Pinpoint the cell where the given text exists, returning its [x, y] midpoint coordinate. 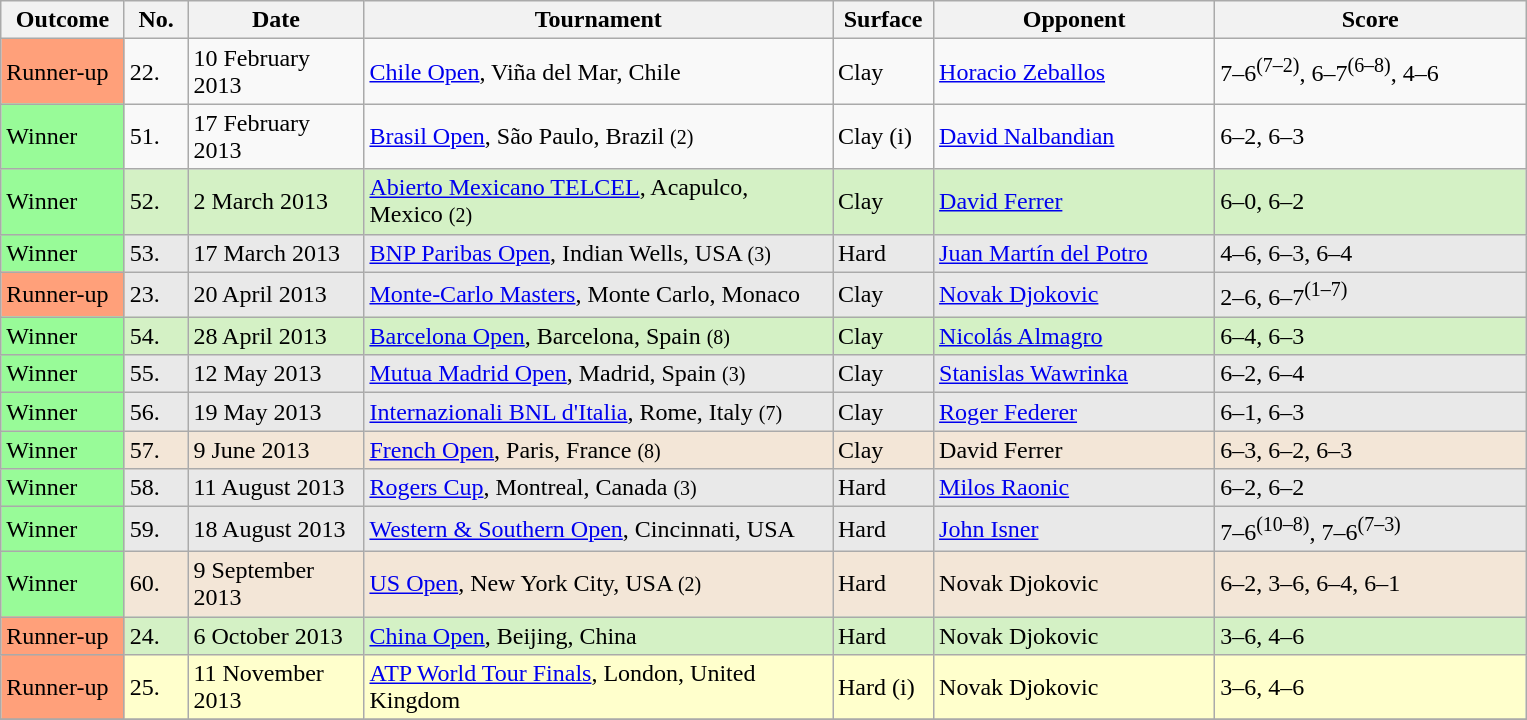
French Open, Paris, France (8) [598, 450]
Abierto Mexicano TELCEL, Acapulco, Mexico (2) [598, 202]
6 October 2013 [276, 636]
Brasil Open, São Paulo, Brazil (2) [598, 136]
No. [156, 20]
Internazionali BNL d'Italia, Rome, Italy (7) [598, 412]
6–3, 6–2, 6–3 [1370, 450]
19 May 2013 [276, 412]
6–0, 6–2 [1370, 202]
ATP World Tour Finals, London, United Kingdom [598, 688]
4–6, 6–3, 6–4 [1370, 253]
24. [156, 636]
53. [156, 253]
Barcelona Open, Barcelona, Spain (8) [598, 336]
18 August 2013 [276, 530]
51. [156, 136]
Mutua Madrid Open, Madrid, Spain (3) [598, 374]
Score [1370, 20]
11 August 2013 [276, 488]
Western & Southern Open, Cincinnati, USA [598, 530]
Rogers Cup, Montreal, Canada (3) [598, 488]
17 February 2013 [276, 136]
56. [156, 412]
9 September 2013 [276, 584]
20 April 2013 [276, 294]
Milos Raonic [1074, 488]
55. [156, 374]
52. [156, 202]
Monte-Carlo Masters, Monte Carlo, Monaco [598, 294]
Clay (i) [882, 136]
6–2, 6–4 [1370, 374]
17 March 2013 [276, 253]
David Nalbandian [1074, 136]
9 June 2013 [276, 450]
Roger Federer [1074, 412]
6–2, 6–3 [1370, 136]
58. [156, 488]
US Open, New York City, USA (2) [598, 584]
57. [156, 450]
11 November 2013 [276, 688]
6–2, 3–6, 6–4, 6–1 [1370, 584]
Date [276, 20]
23. [156, 294]
7–6(7–2), 6–7(6–8), 4–6 [1370, 72]
Surface [882, 20]
2 March 2013 [276, 202]
John Isner [1074, 530]
22. [156, 72]
China Open, Beijing, China [598, 636]
10 February 2013 [276, 72]
Tournament [598, 20]
25. [156, 688]
60. [156, 584]
12 May 2013 [276, 374]
2–6, 6–7(1–7) [1370, 294]
Chile Open, Viña del Mar, Chile [598, 72]
Outcome [63, 20]
Juan Martín del Potro [1074, 253]
6–4, 6–3 [1370, 336]
Nicolás Almagro [1074, 336]
6–1, 6–3 [1370, 412]
7–6(10–8), 7–6(7–3) [1370, 530]
59. [156, 530]
Opponent [1074, 20]
6–2, 6–2 [1370, 488]
Horacio Zeballos [1074, 72]
54. [156, 336]
BNP Paribas Open, Indian Wells, USA (3) [598, 253]
28 April 2013 [276, 336]
Stanislas Wawrinka [1074, 374]
Hard (i) [882, 688]
